Detect which cell encompasses the target text, then output its (x, y) center coordinate. 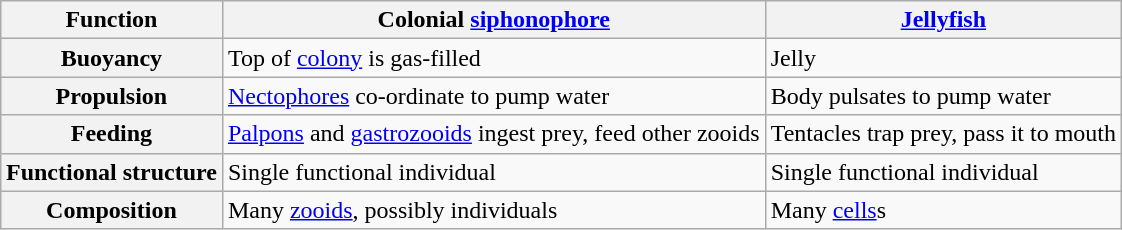
Palpons and gastrozooids ingest prey, feed other zooids (494, 134)
Tentacles trap prey, pass it to mouth (943, 134)
Many cellss (943, 210)
Jelly (943, 58)
Body pulsates to pump water (943, 96)
Functional structure (111, 172)
Many zooids, possibly individuals (494, 210)
Colonial siphonophore (494, 20)
Propulsion (111, 96)
Buoyancy (111, 58)
Feeding (111, 134)
Jellyfish (943, 20)
Nectophores co-ordinate to pump water (494, 96)
Top of colony is gas-filled (494, 58)
Composition (111, 210)
Function (111, 20)
